Pinpoint the cell where the given text exists, returning its (X, Y) midpoint coordinate. 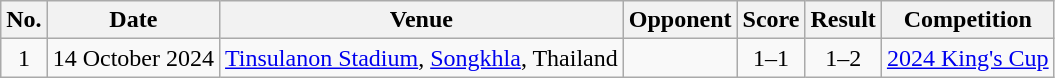
Opponent (680, 20)
Score (771, 20)
1–1 (771, 58)
2024 King's Cup (968, 58)
1 (24, 58)
Venue (422, 20)
14 October 2024 (133, 58)
Tinsulanon Stadium, Songkhla, Thailand (422, 58)
1–2 (843, 58)
Competition (968, 20)
No. (24, 20)
Date (133, 20)
Result (843, 20)
